Find where the given text appears and provide that cell's center as (x, y) coordinate. 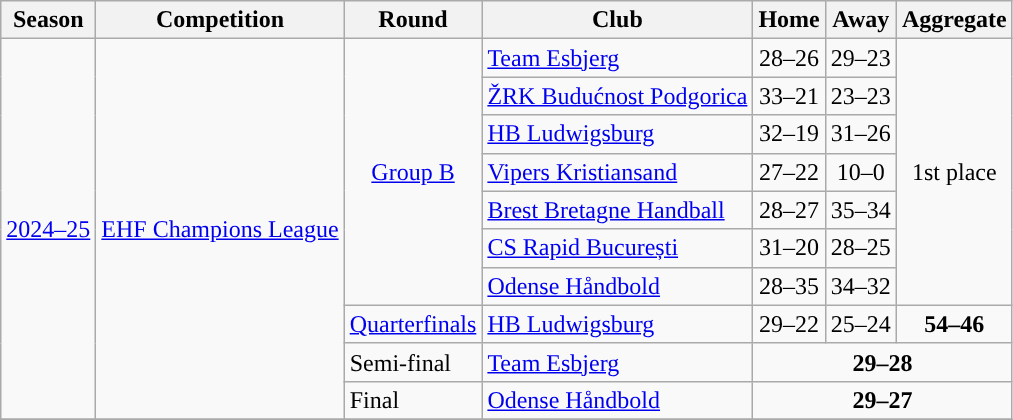
Quarterfinals (413, 324)
27–22 (789, 172)
28–26 (789, 58)
Club (618, 20)
32–19 (789, 134)
29–22 (789, 324)
Brest Bretagne Handball (618, 210)
EHF Champions League (220, 230)
10–0 (860, 172)
Season (48, 20)
Aggregate (954, 20)
54–46 (954, 324)
Group B (413, 172)
35–34 (860, 210)
Semi-final (413, 362)
31–26 (860, 134)
29–28 (882, 362)
28–25 (860, 248)
31–20 (789, 248)
Home (789, 20)
Away (860, 20)
Final (413, 400)
23–23 (860, 96)
1st place (954, 172)
2024–25 (48, 230)
28–35 (789, 286)
25–24 (860, 324)
Competition (220, 20)
29–27 (882, 400)
34–32 (860, 286)
CS Rapid București (618, 248)
28–27 (789, 210)
Vipers Kristiansand (618, 172)
33–21 (789, 96)
29–23 (860, 58)
Round (413, 20)
ŽRK Budućnost Podgorica (618, 96)
